Pinpoint the cell where the given text exists, returning its (X, Y) midpoint coordinate. 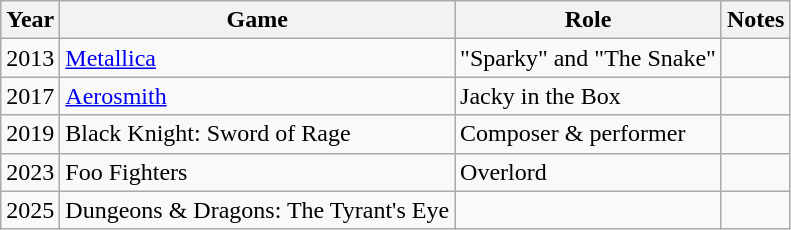
2017 (30, 96)
Notes (755, 20)
Aerosmith (258, 96)
2013 (30, 58)
Year (30, 20)
"Sparky" and "The Snake" (588, 58)
Metallica (258, 58)
Foo Fighters (258, 172)
2019 (30, 134)
Dungeons & Dragons: The Tyrant's Eye (258, 210)
Composer & performer (588, 134)
Role (588, 20)
Game (258, 20)
2023 (30, 172)
2025 (30, 210)
Jacky in the Box (588, 96)
Black Knight: Sword of Rage (258, 134)
Overlord (588, 172)
